Provide the [x, y] coordinate of the cell's center where the given text is located.  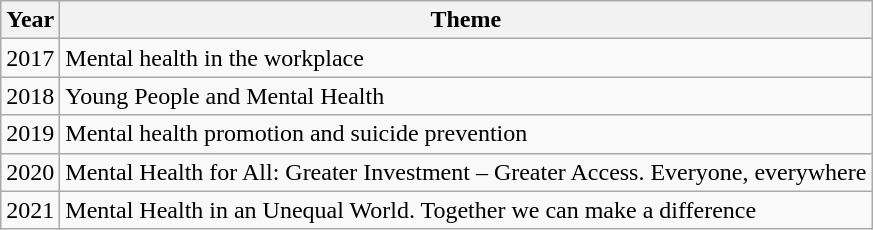
2018 [30, 96]
2021 [30, 210]
2017 [30, 58]
2020 [30, 172]
2019 [30, 134]
Mental Health in an Unequal World. Together we can make a difference [466, 210]
Mental health in the workplace [466, 58]
Mental health promotion and suicide prevention [466, 134]
Theme [466, 20]
Mental Health for All: Greater Investment – Greater Access. Everyone, everywhere [466, 172]
Year [30, 20]
Young People and Mental Health [466, 96]
